Scan for the cell matching the given text and deliver its [X, Y] coordinate at center. 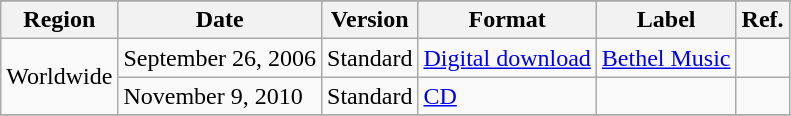
Worldwide [60, 77]
Digital download [507, 58]
Label [666, 20]
Date [220, 20]
Format [507, 20]
Bethel Music [666, 58]
Version [370, 20]
Region [60, 20]
Ref. [762, 20]
CD [507, 96]
September 26, 2006 [220, 58]
November 9, 2010 [220, 96]
